Locate the cell with the specified text and output its (x, y) center coordinate. 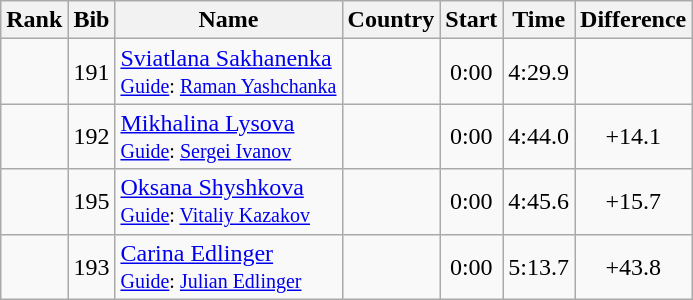
Country (391, 20)
Sviatlana SakhanenkaGuide: Raman Yashchanka (228, 72)
192 (92, 136)
4:29.9 (539, 72)
Oksana ShyshkovaGuide: Vitaliy Kazakov (228, 202)
193 (92, 266)
Bib (92, 20)
4:44.0 (539, 136)
Start (472, 20)
Rank (34, 20)
Time (539, 20)
+14.1 (634, 136)
+15.7 (634, 202)
+43.8 (634, 266)
Name (228, 20)
191 (92, 72)
Mikhalina LysovaGuide: Sergei Ivanov (228, 136)
5:13.7 (539, 266)
4:45.6 (539, 202)
195 (92, 202)
Carina EdlingerGuide: Julian Edlinger (228, 266)
Difference (634, 20)
